Return (x, y) of the center of cell containing provided text 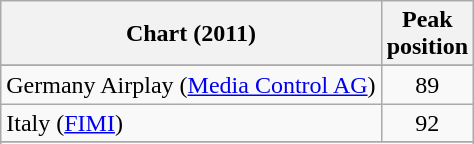
89 (427, 85)
Italy (FIMI) (191, 123)
92 (427, 123)
Peakposition (427, 34)
Germany Airplay (Media Control AG) (191, 85)
Chart (2011) (191, 34)
